From the cell containing the given text, extract its center point as (x, y) coordinate. 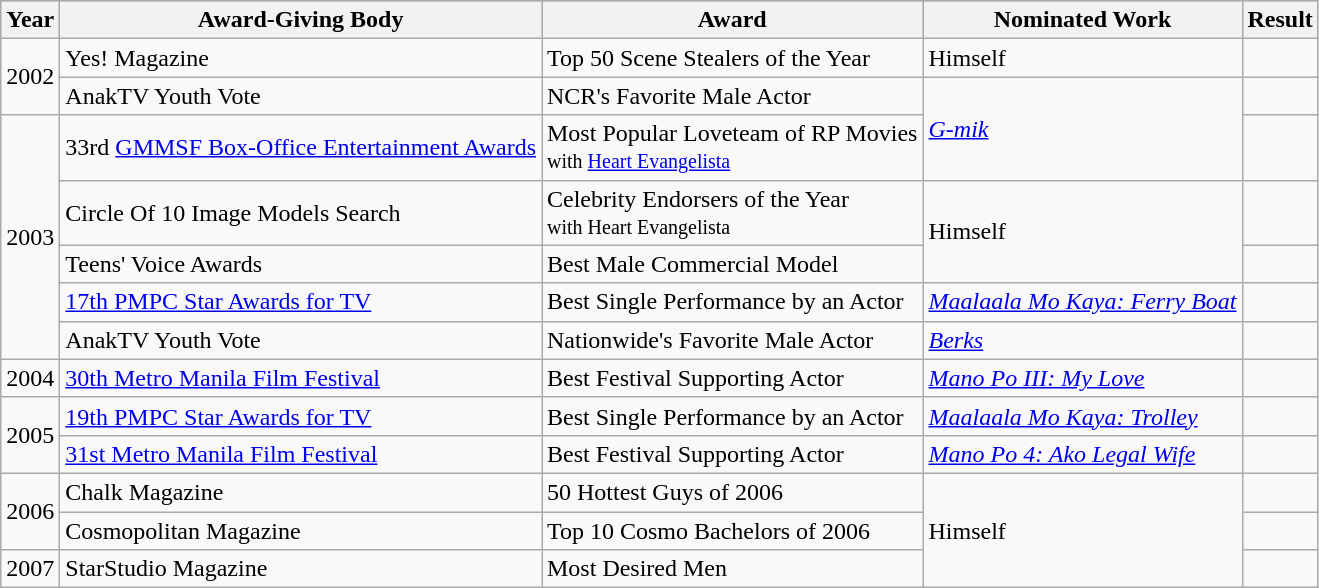
Mano Po III: My Love (1082, 378)
2005 (30, 435)
Teens' Voice Awards (301, 264)
30th Metro Manila Film Festival (301, 378)
Most Popular Loveteam of RP Movieswith Heart Evangelista (732, 148)
Maalaala Mo Kaya: Trolley (1082, 416)
Nominated Work (1082, 20)
Celebrity Endorsers of the Yearwith Heart Evangelista (732, 212)
2002 (30, 77)
Mano Po 4: Ako Legal Wife (1082, 454)
2004 (30, 378)
50 Hottest Guys of 2006 (732, 492)
StarStudio Magazine (301, 569)
Award (732, 20)
Most Desired Men (732, 569)
Maalaala Mo Kaya: Ferry Boat (1082, 302)
19th PMPC Star Awards for TV (301, 416)
Award-Giving Body (301, 20)
Top 10 Cosmo Bachelors of 2006 (732, 531)
Result (1280, 20)
Berks (1082, 340)
Circle Of 10 Image Models Search (301, 212)
Best Male Commercial Model (732, 264)
17th PMPC Star Awards for TV (301, 302)
2007 (30, 569)
33rd GMMSF Box-Office Entertainment Awards (301, 148)
NCR's Favorite Male Actor (732, 96)
Top 50 Scene Stealers of the Year (732, 58)
G-mik (1082, 128)
Chalk Magazine (301, 492)
31st Metro Manila Film Festival (301, 454)
Year (30, 20)
Nationwide's Favorite Male Actor (732, 340)
Cosmopolitan Magazine (301, 531)
2006 (30, 511)
Yes! Magazine (301, 58)
2003 (30, 237)
